Scan for the cell matching the given text and deliver its (X, Y) coordinate at center. 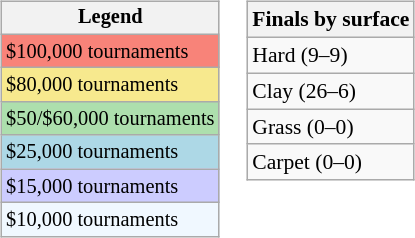
$80,000 tournaments (110, 85)
$50/$60,000 tournaments (110, 119)
$25,000 tournaments (110, 152)
$10,000 tournaments (110, 220)
Hard (9–9) (330, 55)
Grass (0–0) (330, 127)
Finals by surface (330, 20)
$15,000 tournaments (110, 186)
Clay (26–6) (330, 91)
Carpet (0–0) (330, 162)
$100,000 tournaments (110, 51)
Legend (110, 18)
